Identify which cell holds the provided text, then report its [X, Y] central coordinate. 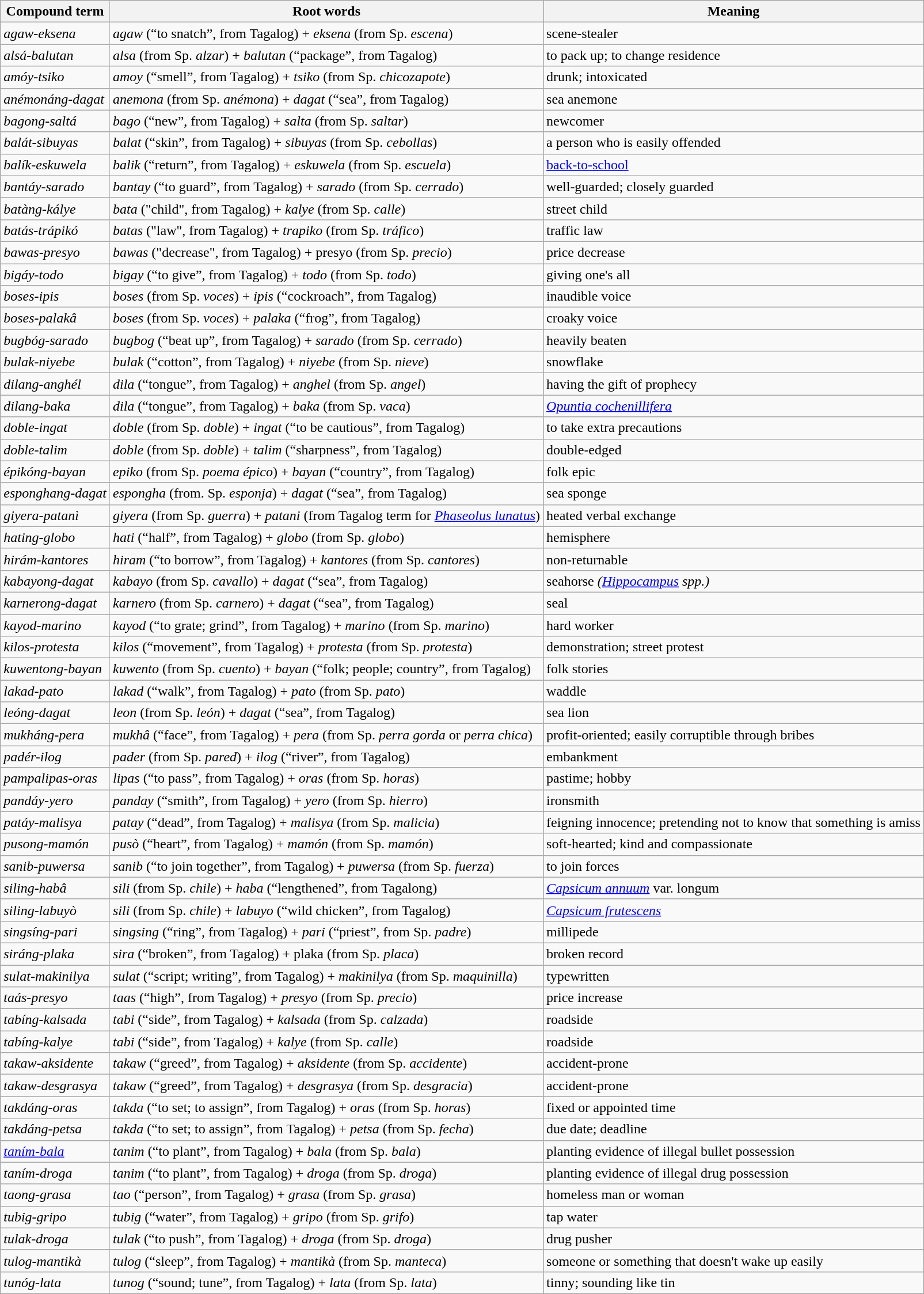
takda (“to set; to assign”, from Tagalog) + oras (from Sp. horas) [326, 1107]
boses-palakâ [55, 318]
Capsicum annuum var. longum [733, 888]
a person who is easily offended [733, 143]
balik (“return”, from Tagalog) + eskuwela (from Sp. escuela) [326, 165]
kayod-marino [55, 625]
snowflake [733, 362]
to pack up; to change residence [733, 55]
tulog-mantikà [55, 1261]
tanim (“to plant”, from Tagalog) + bala (from Sp. bala) [326, 1151]
épikóng-bayan [55, 472]
having the gift of prophecy [733, 384]
sanib (“to join together”, from Tagalog) + puwersa (from Sp. fuerza) [326, 866]
non-returnable [733, 559]
takaw (“greed”, from Tagalog) + desgrasya (from Sp. desgracia) [326, 1086]
folk stories [733, 669]
Compound term [55, 12]
drunk; intoxicated [733, 77]
profit-oriented; easily corruptible through bribes [733, 735]
price increase [733, 998]
karnero (from Sp. carnero) + dagat (“sea”, from Tagalog) [326, 603]
bigáy-todo [55, 275]
taong-grasa [55, 1195]
pusong-mamón [55, 844]
boses (from Sp. voces) + ipis (“cockroach”, from Tagalog) [326, 297]
tulak (“to push”, from Tagalog) + droga (from Sp. droga) [326, 1239]
agaw-eksena [55, 33]
siling-labuyò [55, 910]
demonstration; street protest [733, 647]
taním-droga [55, 1173]
bago (“new”, from Tagalog) + salta (from Sp. saltar) [326, 121]
dilang-anghél [55, 384]
balát-sibuyas [55, 143]
well-guarded; closely guarded [733, 187]
kilos-protesta [55, 647]
bulak (“cotton”, from Tagalog) + niyebe (from Sp. nieve) [326, 362]
Meaning [733, 12]
esponghang-dagat [55, 494]
tap water [733, 1217]
boses (from Sp. voces) + palaka (“frog”, from Tagalog) [326, 318]
tunóg-lata [55, 1282]
bugbóg-sarado [55, 340]
hati (“half”, from Tagalog) + globo (from Sp. globo) [326, 537]
doble-talim [55, 450]
pader (from Sp. pared) + ilog (“river”, from Tagalog) [326, 757]
traffic law [733, 230]
homeless man or woman [733, 1195]
giyera-patanì [55, 515]
pandáy-yero [55, 800]
ironsmith [733, 800]
padér-ilog [55, 757]
sea sponge [733, 494]
kuwentong-bayan [55, 669]
bantay (“to guard”, from Tagalog) + sarado (from Sp. cerrado) [326, 187]
bigay (“to give”, from Tagalog) + todo (from Sp. todo) [326, 275]
price decrease [733, 252]
fixed or appointed time [733, 1107]
leóng-dagat [55, 713]
taas (“high”, from Tagalog) + presyo (from Sp. precio) [326, 998]
scene-stealer [733, 33]
soft-hearted; kind and compassionate [733, 844]
boses-ipis [55, 297]
broken record [733, 954]
Opuntia cochenillifera [733, 406]
to take extra precautions [733, 428]
tabi (“side”, from Tagalog) + kalye (from Sp. calle) [326, 1042]
tabi (“side”, from Tagalog) + kalsada (from Sp. calzada) [326, 1020]
kilos (“movement”, from Tagalog) + protesta (from Sp. protesta) [326, 647]
mukhâ (“face”, from Tagalog) + pera (from Sp. perra gorda or perra chica) [326, 735]
hating-globo [55, 537]
seal [733, 603]
seahorse (Hippocampus spp.) [733, 581]
hard worker [733, 625]
bulak-niyebe [55, 362]
tanim (“to plant”, from Tagalog) + droga (from Sp. droga) [326, 1173]
Root words [326, 12]
balat (“skin”, from Tagalog) + sibuyas (from Sp. cebollas) [326, 143]
takdáng-oras [55, 1107]
feigning innocence; pretending not to know that something is amiss [733, 822]
kuwento (from Sp. cuento) + bayan (“folk; people; country”, from Tagalog) [326, 669]
embankment [733, 757]
epiko (from Sp. poema épico) + bayan (“country”, from Tagalog) [326, 472]
croaky voice [733, 318]
lakad-pato [55, 691]
sulat-makinilya [55, 976]
planting evidence of illegal bullet possession [733, 1151]
lakad (“walk”, from Tagalog) + pato (from Sp. pato) [326, 691]
bugbog (“beat up”, from Tagalog) + sarado (from Sp. cerrado) [326, 340]
tinny; sounding like tin [733, 1282]
giyera (from Sp. guerra) + patani (from Tagalog term for Phaseolus lunatus) [326, 515]
siling-habâ [55, 888]
millipede [733, 932]
amoy (“smell”, from Tagalog) + tsiko (from Sp. chicozapote) [326, 77]
alsá-balutan [55, 55]
sea anemone [733, 99]
dila (“tongue”, from Tagalog) + baka (from Sp. vaca) [326, 406]
double-edged [733, 450]
kabayo (from Sp. cavallo) + dagat (“sea”, from Tagalog) [326, 581]
giving one's all [733, 275]
kabayong-dagat [55, 581]
tubig (“water”, from Tagalog) + gripo (from Sp. grifo) [326, 1217]
sulat (“script; writing”, from Tagalog) + makinilya (from Sp. maquinilla) [326, 976]
sanib-puwersa [55, 866]
bawas ("decrease", from Tagalog) + presyo (from Sp. precio) [326, 252]
hiram (“to borrow”, from Tagalog) + kantores (from Sp. cantores) [326, 559]
waddle [733, 691]
agaw (“to snatch”, from Tagalog) + eksena (from Sp. escena) [326, 33]
lipas (“to pass”, from Tagalog) + oras (from Sp. horas) [326, 779]
newcomer [733, 121]
heavily beaten [733, 340]
batàng-kálye [55, 208]
back-to-school [733, 165]
bantáy-sarado [55, 187]
alsa (from Sp. alzar) + balutan (“package”, from Tagalog) [326, 55]
Capsicum frutescens [733, 910]
to join forces [733, 866]
tubig-gripo [55, 1217]
takaw (“greed”, from Tagalog) + aksidente (from Sp. accidente) [326, 1064]
inaudible voice [733, 297]
dila (“tongue”, from Tagalog) + anghel (from Sp. angel) [326, 384]
tulak-droga [55, 1239]
tabíng-kalye [55, 1042]
balík-eskuwela [55, 165]
singsing (“ring”, from Tagalog) + pari (“priest”, from Sp. padre) [326, 932]
heated verbal exchange [733, 515]
patay (“dead”, from Tagalog) + malisya (from Sp. malicia) [326, 822]
takaw-desgrasya [55, 1086]
mukháng-pera [55, 735]
due date; deadline [733, 1129]
batas ("law", from Tagalog) + trapiko (from Sp. tráfico) [326, 230]
anemona (from Sp. anémona) + dagat (“sea”, from Tagalog) [326, 99]
pampalipas-oras [55, 779]
drug pusher [733, 1239]
siráng-plaka [55, 954]
someone or something that doesn't wake up easily [733, 1261]
sili (from Sp. chile) + labuyo (“wild chicken”, from Tagalog) [326, 910]
patáy-malisya [55, 822]
tao (“person”, from Tagalog) + grasa (from Sp. grasa) [326, 1195]
sili (from Sp. chile) + haba (“lengthened”, from Tagalong) [326, 888]
takdáng-petsa [55, 1129]
typewritten [733, 976]
street child [733, 208]
doble (from Sp. doble) + talim (“sharpness”, from Tagalog) [326, 450]
bawas-presyo [55, 252]
batás-trápikó [55, 230]
kayod (“to grate; grind”, from Tagalog) + marino (from Sp. marino) [326, 625]
planting evidence of illegal drug possession [733, 1173]
doble (from Sp. doble) + ingat (“to be cautious”, from Tagalog) [326, 428]
leon (from Sp. león) + dagat (“sea”, from Tagalog) [326, 713]
folk epic [733, 472]
pastime; hobby [733, 779]
taás-presyo [55, 998]
doble-ingat [55, 428]
panday (“smith”, from Tagalog) + yero (from Sp. hierro) [326, 800]
hirám-kantores [55, 559]
sea lion [733, 713]
sira (“broken”, from Tagalog) + plaka (from Sp. placa) [326, 954]
tulog (“sleep”, from Tagalog) + mantikà (from Sp. manteca) [326, 1261]
takda (“to set; to assign”, from Tagalog) + petsa (from Sp. fecha) [326, 1129]
pusò (“heart”, from Tagalog) + mamón (from Sp. mamón) [326, 844]
singsíng-pari [55, 932]
bata ("child", from Tagalog) + kalye (from Sp. calle) [326, 208]
tabíng-kalsada [55, 1020]
tunog (“sound; tune”, from Tagalog) + lata (from Sp. lata) [326, 1282]
takaw-aksidente [55, 1064]
dilang-baka [55, 406]
bagong-saltá [55, 121]
espongha (from. Sp. esponja) + dagat (“sea”, from Tagalog) [326, 494]
amóy-tsiko [55, 77]
hemisphere [733, 537]
anémonáng-dagat [55, 99]
karnerong-dagat [55, 603]
taním-bala [55, 1151]
